Pinpoint the cell where the given text exists, returning its (x, y) midpoint coordinate. 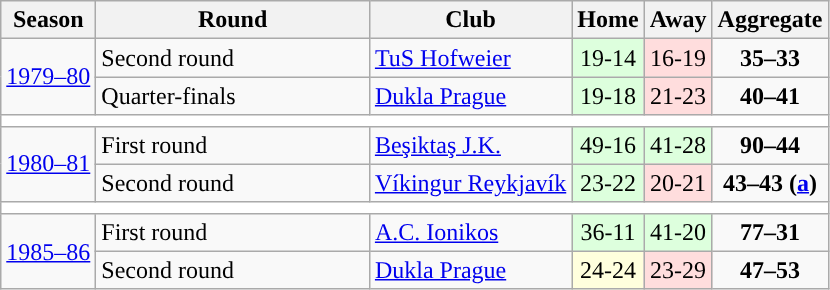
36-11 (608, 232)
Aggregate (770, 20)
23-22 (608, 183)
41-20 (678, 232)
23-29 (678, 270)
19-14 (608, 58)
1980–81 (48, 164)
24-24 (608, 270)
Round (233, 20)
40–41 (770, 96)
Club (470, 20)
21-23 (678, 96)
Víkingur Reykjavík (470, 183)
47–53 (770, 270)
43–43 (a) (770, 183)
16-19 (678, 58)
77–31 (770, 232)
Beşiktaş J.K. (470, 145)
1985–86 (48, 251)
35–33 (770, 58)
41-28 (678, 145)
Season (48, 20)
Quarter-finals (233, 96)
49-16 (608, 145)
20-21 (678, 183)
Home (608, 20)
Away (678, 20)
19-18 (608, 96)
TuS Hofweier (470, 58)
1979–80 (48, 77)
90–44 (770, 145)
A.C. Ionikos (470, 232)
